Provide the (x, y) coordinate of the cell's center where the given text is located.  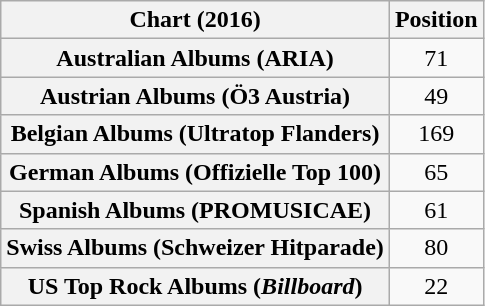
Belgian Albums (Ultratop Flanders) (196, 134)
Austrian Albums (Ö3 Austria) (196, 96)
US Top Rock Albums (Billboard) (196, 286)
Spanish Albums (PROMUSICAE) (196, 210)
German Albums (Offizielle Top 100) (196, 172)
169 (436, 134)
80 (436, 248)
Chart (2016) (196, 20)
22 (436, 286)
Australian Albums (ARIA) (196, 58)
Swiss Albums (Schweizer Hitparade) (196, 248)
61 (436, 210)
65 (436, 172)
71 (436, 58)
Position (436, 20)
49 (436, 96)
